Pinpoint the cell where the given text exists, returning its (X, Y) midpoint coordinate. 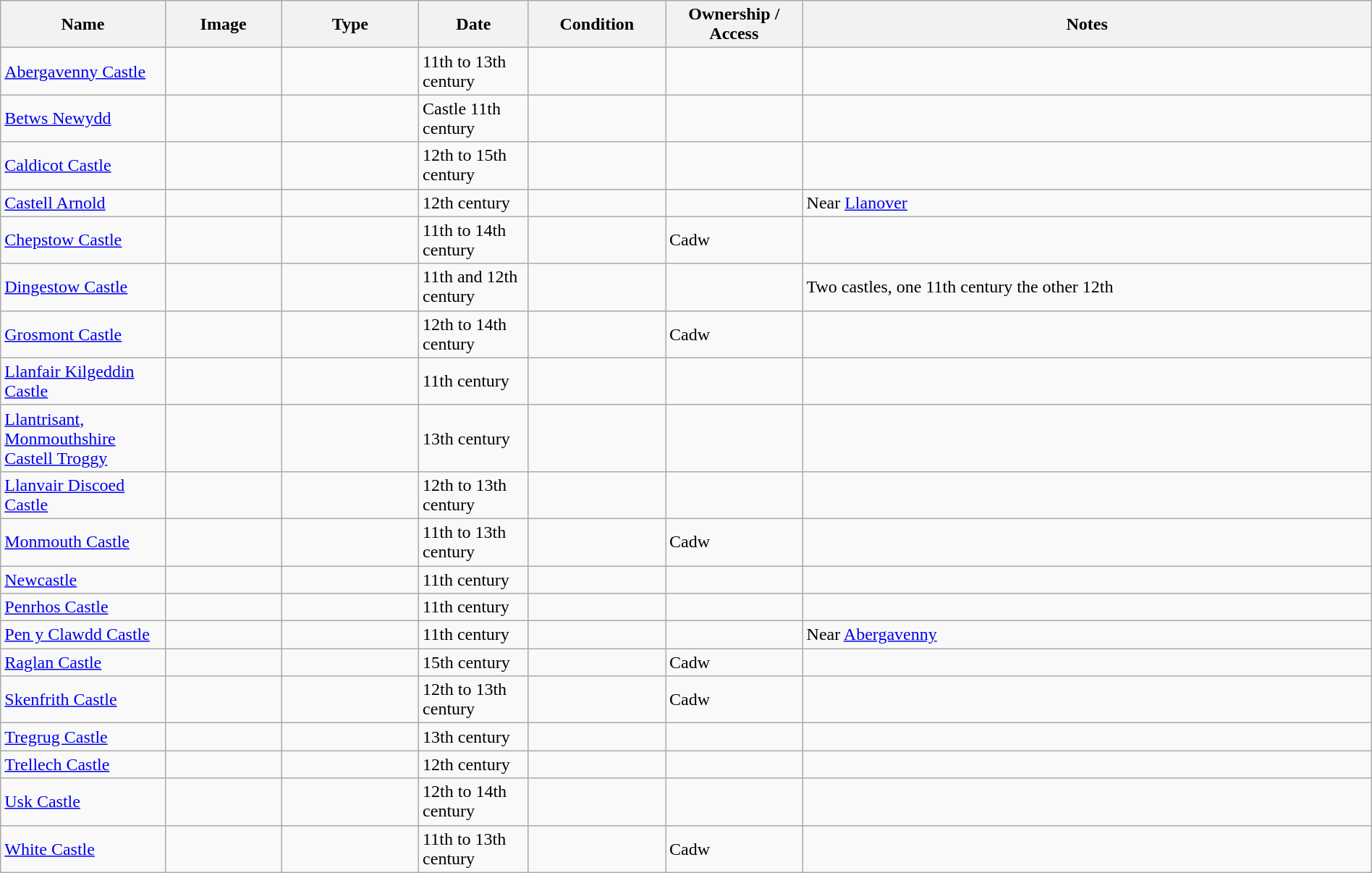
Tregrug Castle (82, 737)
Penrhos Castle (82, 607)
Ownership / Access (734, 25)
Name (82, 25)
Date (474, 25)
Trellech Castle (82, 764)
Abergavenny Castle (82, 71)
Llanfair Kilgeddin Castle (82, 381)
12th to 15th century (474, 165)
Notes (1087, 25)
Near Abergavenny (1087, 635)
Dingestow Castle (82, 287)
Type (350, 25)
11th to 14th century (474, 240)
Image (223, 25)
Betws Newydd (82, 119)
Caldicot Castle (82, 165)
Monmouth Castle (82, 541)
Chepstow Castle (82, 240)
Skenfrith Castle (82, 699)
Grosmont Castle (82, 334)
Llantrisant, Monmouthshire Castell Troggy (82, 438)
11th and 12th century (474, 287)
Near Llanover (1087, 203)
Castell Arnold (82, 203)
Two castles, one 11th century the other 12th (1087, 287)
Llanvair Discoed Castle (82, 495)
Condition (596, 25)
Raglan Castle (82, 662)
Newcastle (82, 580)
Pen y Clawdd Castle (82, 635)
Usk Castle (82, 802)
15th century (474, 662)
White Castle (82, 848)
Castle 11th century (474, 119)
